Extract the [x, y] coordinate from the center of the cell holding the provided text.  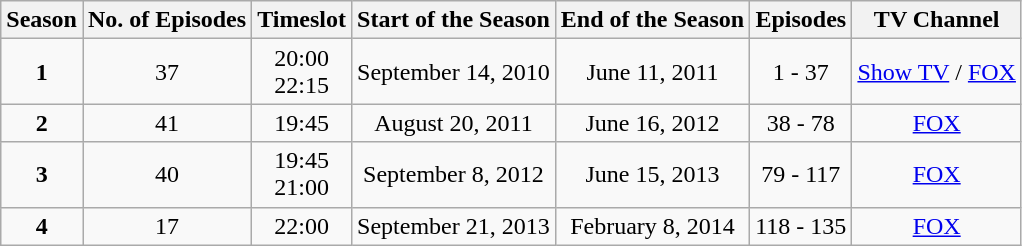
February 8, 2014 [652, 226]
22:00 [302, 226]
Start of the Season [454, 20]
September 21, 2013 [454, 226]
September 8, 2012 [454, 174]
June 15, 2013 [652, 174]
Episodes [801, 20]
Timeslot [302, 20]
June 11, 2011 [652, 72]
40 [166, 174]
17 [166, 226]
2 [42, 123]
3 [42, 174]
End of the Season [652, 20]
79 - 117 [801, 174]
19:45 [302, 123]
Season [42, 20]
August 20, 2011 [454, 123]
37 [166, 72]
June 16, 2012 [652, 123]
1 - 37 [801, 72]
No. of Episodes [166, 20]
20:00 22:15 [302, 72]
4 [42, 226]
Show TV / FOX [937, 72]
118 - 135 [801, 226]
TV Channel [937, 20]
38 - 78 [801, 123]
1 [42, 72]
41 [166, 123]
September 14, 2010 [454, 72]
19:45 21:00 [302, 174]
